Return the [x, y] coordinate for the center point of the cell that contains the specified text.  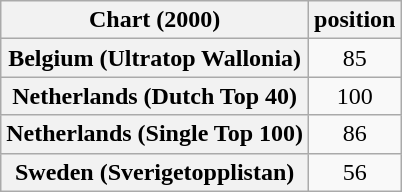
position [355, 20]
85 [355, 58]
Chart (2000) [155, 20]
100 [355, 96]
Netherlands (Single Top 100) [155, 134]
Sweden (Sverigetopplistan) [155, 172]
86 [355, 134]
56 [355, 172]
Belgium (Ultratop Wallonia) [155, 58]
Netherlands (Dutch Top 40) [155, 96]
